Search for the cell housing the specified text and yield its [X, Y] center coordinate. 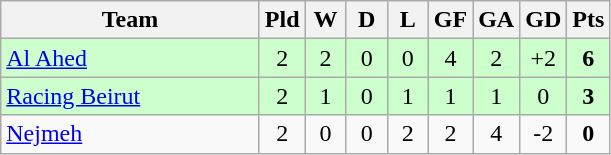
GF [450, 20]
Team [130, 20]
+2 [544, 58]
6 [588, 58]
D [366, 20]
Pts [588, 20]
Pld [282, 20]
GD [544, 20]
GA [496, 20]
L [408, 20]
-2 [544, 134]
Nejmeh [130, 134]
Al Ahed [130, 58]
3 [588, 96]
Racing Beirut [130, 96]
W [326, 20]
